Search for the cell housing the specified text and yield its (X, Y) center coordinate. 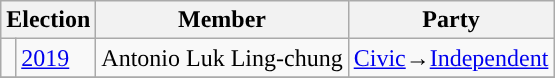
Election (48, 20)
Member (222, 20)
Party (451, 20)
Antonio Luk Ling-chung (222, 58)
Civic→Independent (451, 58)
2019 (56, 58)
